Pinpoint the cell where the given text exists, returning its [X, Y] midpoint coordinate. 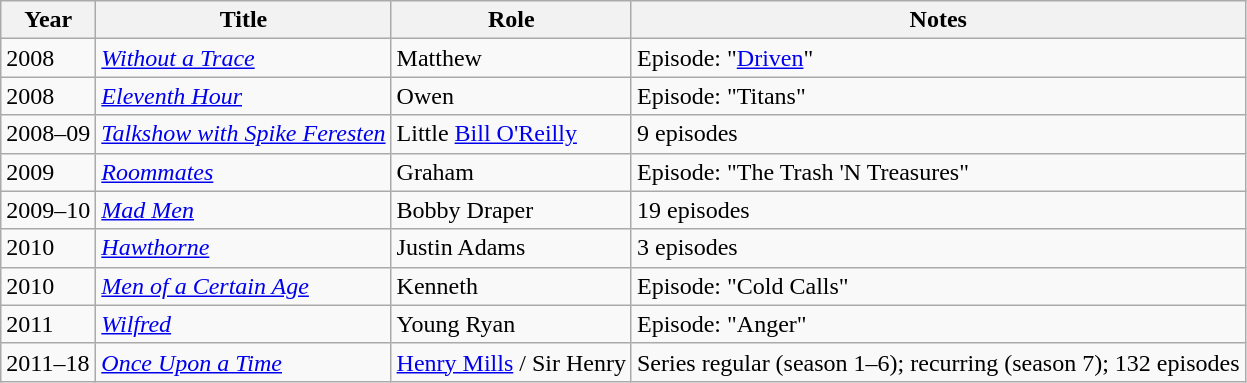
2009 [48, 172]
Graham [511, 172]
Matthew [511, 58]
3 episodes [938, 248]
Hawthorne [244, 248]
2011–18 [48, 362]
Series regular (season 1–6); recurring (season 7); 132 episodes [938, 362]
Notes [938, 20]
Young Ryan [511, 324]
Episode: "Driven" [938, 58]
Episode: "Titans" [938, 96]
Episode: "Anger" [938, 324]
Men of a Certain Age [244, 286]
Once Upon a Time [244, 362]
Title [244, 20]
2009–10 [48, 210]
Talkshow with Spike Feresten [244, 134]
Little Bill O'Reilly [511, 134]
Without a Trace [244, 58]
Wilfred [244, 324]
2011 [48, 324]
Role [511, 20]
Henry Mills / Sir Henry [511, 362]
Year [48, 20]
Eleventh Hour [244, 96]
Kenneth [511, 286]
Mad Men [244, 210]
Episode: "Cold Calls" [938, 286]
Episode: "The Trash 'N Treasures" [938, 172]
Bobby Draper [511, 210]
19 episodes [938, 210]
9 episodes [938, 134]
Owen [511, 96]
Roommates [244, 172]
2008–09 [48, 134]
Justin Adams [511, 248]
